Locate the cell with the specified text and output its [x, y] center coordinate. 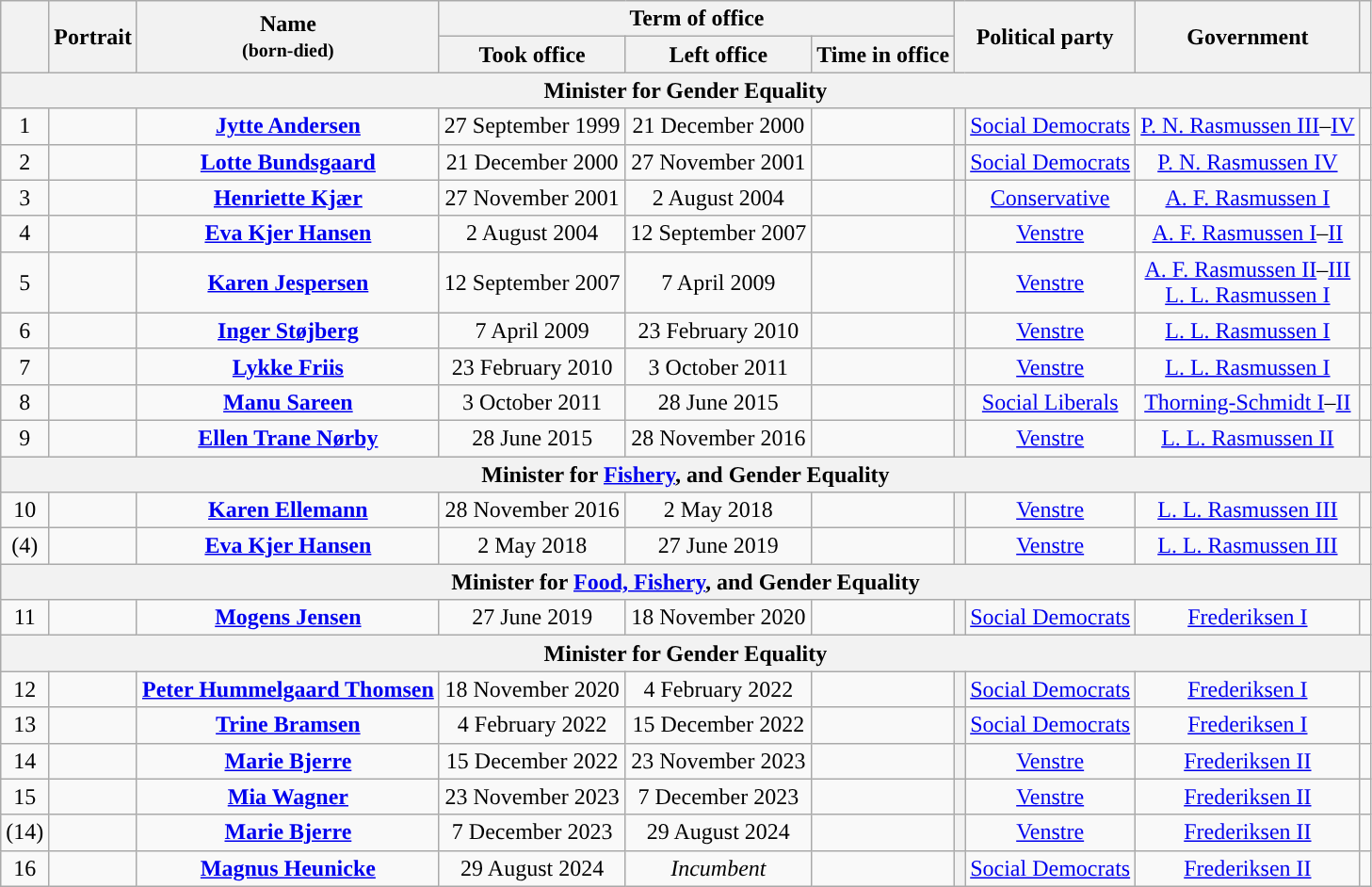
Karen Ellemann [288, 510]
Took office [532, 55]
Magnus Heunicke [288, 868]
Portrait [93, 37]
Incumbent [718, 868]
Government [1248, 37]
Trine Bramsen [288, 725]
L. L. Rasmussen II [1248, 438]
Left office [718, 55]
8 [24, 402]
Political party [1045, 37]
P. N. Rasmussen IV [1248, 162]
Minister for Fishery, and Gender Equality [686, 474]
16 [24, 868]
15 [24, 797]
(4) [24, 546]
6 [24, 331]
A. F. Rasmussen I–II [1248, 234]
Mogens Jensen [288, 618]
5 [24, 282]
Social Liberals [1051, 402]
Conservative [1051, 198]
Thorning-Schmidt I–II [1248, 402]
1 [24, 126]
Name(born-died) [288, 37]
Lotte Bundsgaard [288, 162]
Inger Støjberg [288, 331]
3 [24, 198]
Peter Hummelgaard Thomsen [288, 689]
Minister for Food, Fishery, and Gender Equality [686, 582]
2 [24, 162]
Jytte Andersen [288, 126]
Ellen Trane Nørby [288, 438]
Lykke Friis [288, 366]
Mia Wagner [288, 797]
Henriette Kjær [288, 198]
Term of office [697, 19]
P. N. Rasmussen III–IV [1248, 126]
Karen Jespersen [288, 282]
Time in office [883, 55]
13 [24, 725]
9 [24, 438]
14 [24, 761]
(14) [24, 832]
A. F. Rasmussen I [1248, 198]
4 [24, 234]
10 [24, 510]
7 [24, 366]
11 [24, 618]
27 September 1999 [532, 126]
Manu Sareen [288, 402]
A. F. Rasmussen II–IIIL. L. Rasmussen I [1248, 282]
12 [24, 689]
